For the text-containing cell, return its midpoint in [X, Y] coordinate format. 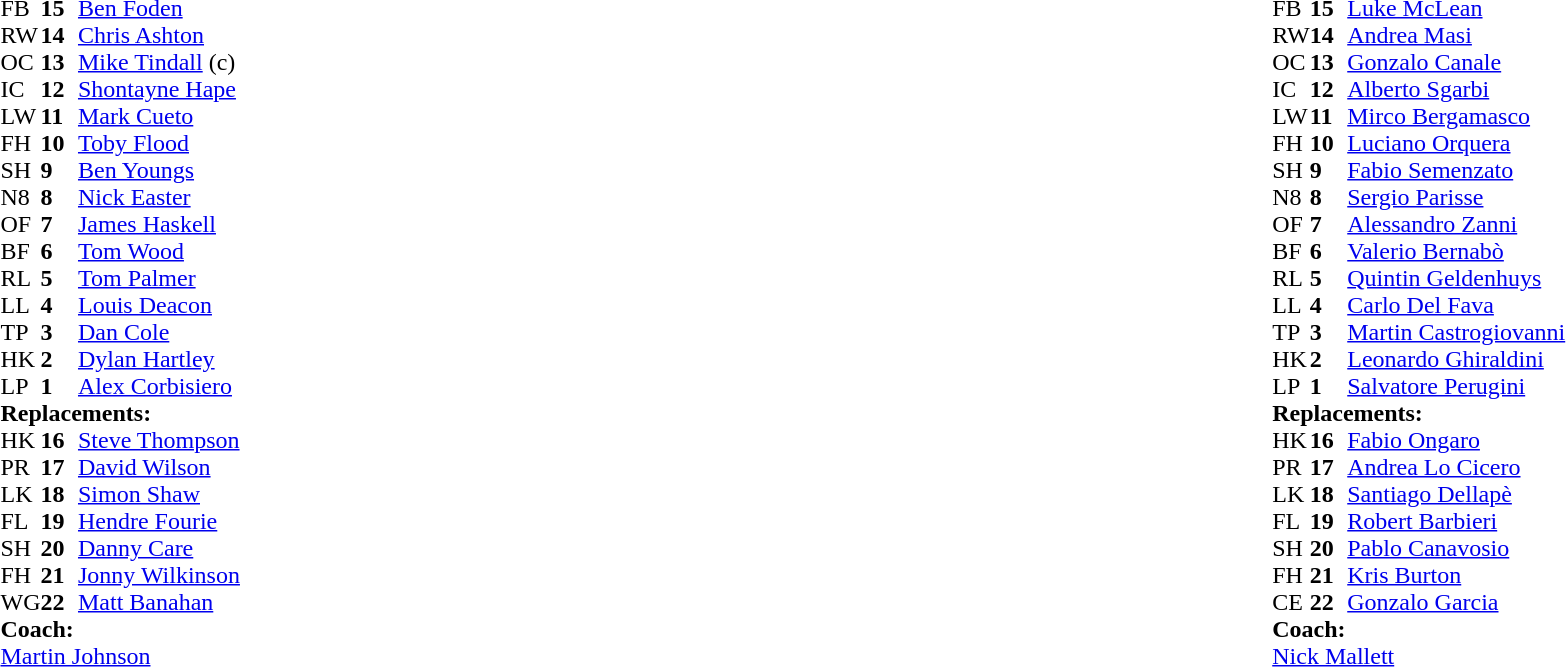
Tom Palmer [159, 278]
Chris Ashton [159, 36]
Shontayne Hape [159, 90]
Steve Thompson [159, 440]
Salvatore Perugini [1456, 386]
Fabio Semenzato [1456, 170]
Sergio Parisse [1456, 198]
Louis Deacon [159, 306]
Fabio Ongaro [1456, 440]
Santiago Dellapè [1456, 494]
Ben Youngs [159, 170]
Dylan Hartley [159, 360]
Dan Cole [159, 332]
Mark Cueto [159, 116]
Luciano Orquera [1456, 144]
Alex Corbisiero [159, 386]
Nick Easter [159, 198]
Andrea Masi [1456, 36]
Carlo Del Fava [1456, 306]
Danny Care [159, 548]
Mike Tindall (c) [159, 62]
CE [1291, 602]
Andrea Lo Cicero [1456, 468]
Quintin Geldenhuys [1456, 278]
Jonny Wilkinson [159, 576]
Simon Shaw [159, 494]
Robert Barbieri [1456, 522]
Kris Burton [1456, 576]
Gonzalo Canale [1456, 62]
Hendre Fourie [159, 522]
Tom Wood [159, 252]
WG [20, 602]
Mirco Bergamasco [1456, 116]
Gonzalo Garcia [1456, 602]
James Haskell [159, 224]
Alessandro Zanni [1456, 224]
Martin Castrogiovanni [1456, 332]
Pablo Canavosio [1456, 548]
Leonardo Ghiraldini [1456, 360]
Valerio Bernabò [1456, 252]
David Wilson [159, 468]
Alberto Sgarbi [1456, 90]
Matt Banahan [159, 602]
Toby Flood [159, 144]
